Capture the cell that displays the provided text and extract its (x, y) central coordinate. 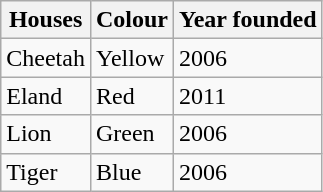
Year founded (248, 20)
Yellow (132, 58)
Tiger (46, 172)
Cheetah (46, 58)
Colour (132, 20)
Red (132, 96)
Lion (46, 134)
Houses (46, 20)
2011 (248, 96)
Green (132, 134)
Blue (132, 172)
Eland (46, 96)
